Scan for the cell matching the given text and deliver its (x, y) coordinate at center. 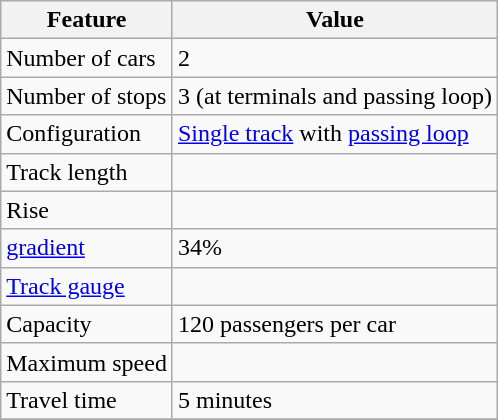
Capacity (87, 324)
Single track with passing loop (334, 134)
gradient (87, 248)
Value (334, 20)
34% (334, 248)
5 minutes (334, 400)
Configuration (87, 134)
2 (334, 58)
Rise (87, 210)
Number of cars (87, 58)
Track gauge (87, 286)
Feature (87, 20)
Maximum speed (87, 362)
Track length (87, 172)
Travel time (87, 400)
120 passengers per car (334, 324)
Number of stops (87, 96)
3 (at terminals and passing loop) (334, 96)
